For the text-containing cell, return its midpoint in (X, Y) coordinate format. 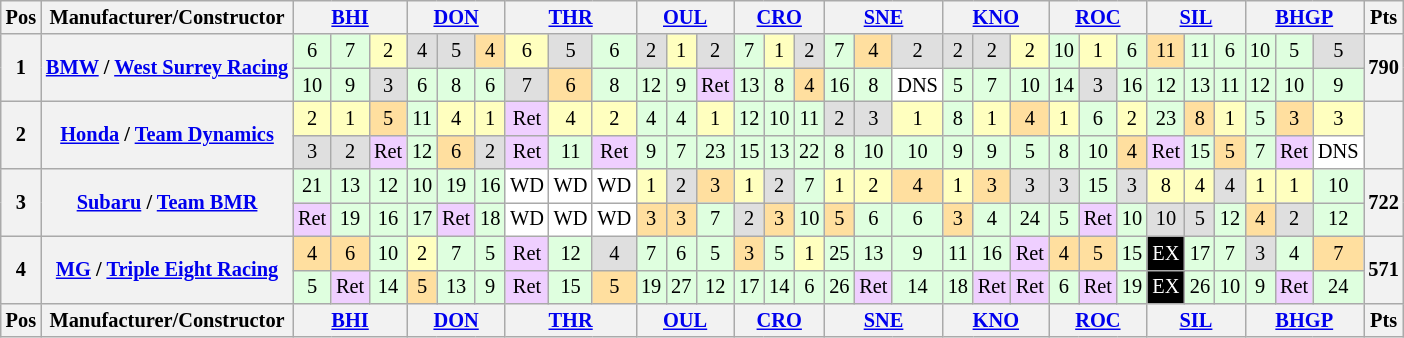
25 (839, 253)
Subaru / Team BMR (167, 202)
22 (809, 152)
MG / Triple Eight Racing (167, 270)
571 (1384, 270)
790 (1384, 68)
BMW / West Surrey Racing (167, 68)
722 (1384, 202)
27 (681, 287)
21 (312, 186)
Honda / Team Dynamics (167, 134)
